Provide the (X, Y) coordinate of the cell's center where the given text is located.  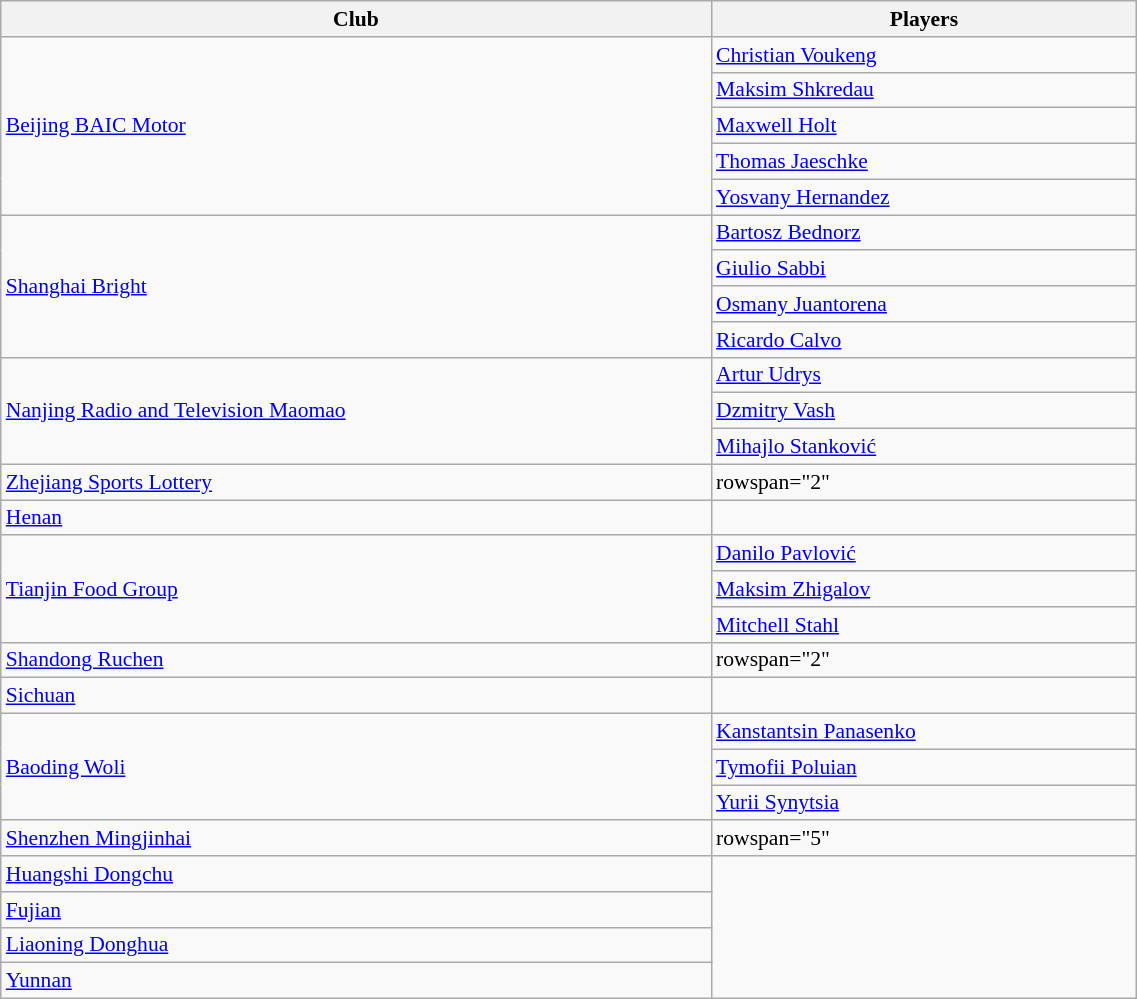
Ricardo Calvo (924, 340)
Shenzhen Mingjinhai (356, 839)
Thomas Jaeschke (924, 162)
Mitchell Stahl (924, 625)
Artur Udrys (924, 375)
Yosvany Hernandez (924, 197)
Huangshi Dongchu (356, 874)
Yurii Synytsia (924, 803)
Beijing BAIC Motor (356, 126)
Mihajlo Stanković (924, 447)
Danilo Pavlović (924, 554)
Bartosz Bednorz (924, 233)
Dzmitry Vash (924, 411)
Henan (356, 518)
Baoding Woli (356, 768)
Players (924, 19)
Nanjing Radio and Television Maomao (356, 410)
Christian Voukeng (924, 55)
Shandong Ruchen (356, 660)
Fujian (356, 910)
Liaoning Donghua (356, 945)
Maksim Shkredau (924, 90)
Tianjin Food Group (356, 590)
Sichuan (356, 696)
Shanghai Bright (356, 286)
Maksim Zhigalov (924, 589)
Osmany Juantorena (924, 304)
Club (356, 19)
Giulio Sabbi (924, 269)
rowspan="5" (924, 839)
Kanstantsin Panasenko (924, 732)
Tymofii Poluian (924, 767)
Zhejiang Sports Lottery (356, 482)
Maxwell Holt (924, 126)
Yunnan (356, 981)
